Identify which cell holds the provided text, then report its (X, Y) central coordinate. 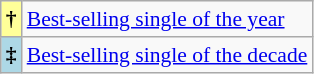
Best-selling single of the decade (168, 55)
† (12, 19)
Best-selling single of the year (168, 19)
‡ (12, 55)
